Pinpoint the cell where the given text exists, returning its (x, y) midpoint coordinate. 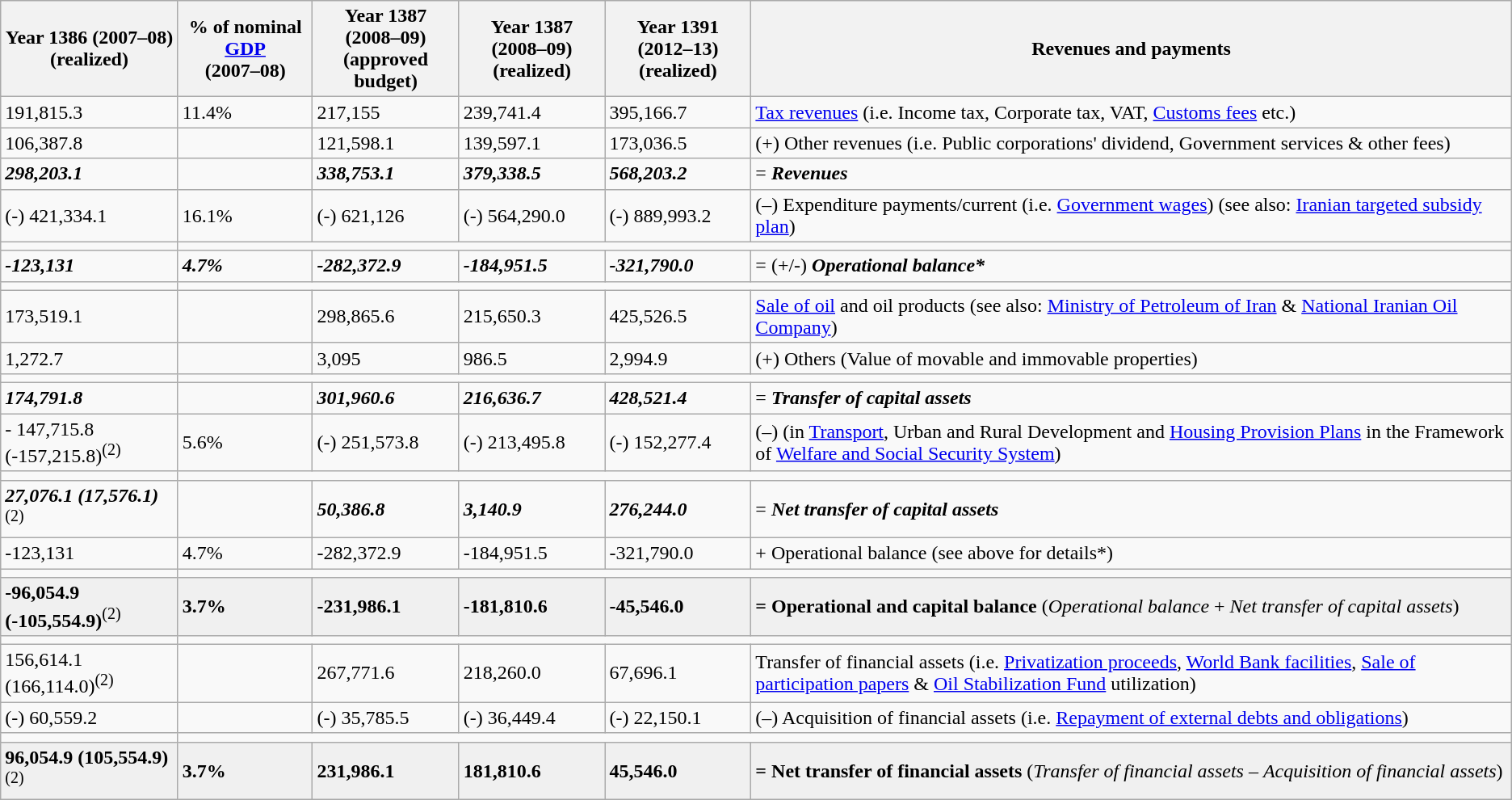
(-) 60,559.2 (90, 718)
568,203.2 (678, 174)
(-) 35,785.5 (386, 718)
= Operational and capital balance (Operational balance + Net transfer of capital assets) (1131, 607)
= Net transfer of capital assets (1131, 509)
(-) 152,277.4 (678, 443)
276,244.0 (678, 509)
(-) 564,290.0 (531, 215)
Transfer of financial assets (i.e. Privatization proceeds, World Bank facilities, Sale of participation papers & Oil Stabilization Fund utilization) (1131, 673)
Revenues and payments (1131, 48)
218,260.0 (531, 673)
156,614.1 (166,114.0)(2) (90, 673)
= Net transfer of financial assets (Transfer of financial assets – Acquisition of financial assets) (1131, 771)
-45,546.0 (678, 607)
-231,986.1 (386, 607)
= Revenues (1131, 174)
Tax revenues (i.e. Income tax, Corporate tax, VAT, Customs fees etc.) (1131, 112)
(-) 251,573.8 (386, 443)
139,597.1 (531, 143)
(-) 36,449.4 (531, 718)
5.6% (246, 443)
% of nominal GDP(2007–08) (246, 48)
338,753.1 (386, 174)
173,036.5 (678, 143)
Year 1387 (2008–09)(approved budget) (386, 48)
50,386.8 (386, 509)
(–) Expenditure payments/current (i.e. Government wages) (see also: Iranian targeted subsidy plan) (1131, 215)
(+) Other revenues (i.e. Public corporations' dividend, Government services & other fees) (1131, 143)
+ Operational balance (see above for details*) (1131, 554)
(-) 621,126 (386, 215)
379,338.5 (531, 174)
174,791.8 (90, 398)
2,994.9 (678, 358)
(-) 421,334.1 (90, 215)
(–) (in Transport, Urban and Rural Development and Housing Provision Plans in the Framework of Welfare and Social Security System) (1131, 443)
Year 1386 (2007–08)(realized) (90, 48)
= Transfer of capital assets (1131, 398)
217,155 (386, 112)
173,519.1 (90, 317)
1,272.7 (90, 358)
3,140.9 (531, 509)
96,054.9 (105,554.9)(2) (90, 771)
428,521.4 (678, 398)
(-) 889,993.2 (678, 215)
27,076.1 (17,576.1)(2) (90, 509)
106,387.8 (90, 143)
= (+/-) Operational balance* (1131, 266)
Year 1391 (2012–13)(realized) (678, 48)
267,771.6 (386, 673)
986.5 (531, 358)
-96,054.9 (-105,554.9)(2) (90, 607)
215,650.3 (531, 317)
16.1% (246, 215)
(+) Others (Value of movable and immovable properties) (1131, 358)
239,741.4 (531, 112)
- 147,715.8 (-157,215.8)(2) (90, 443)
181,810.6 (531, 771)
67,696.1 (678, 673)
301,960.6 (386, 398)
11.4% (246, 112)
191,815.3 (90, 112)
298,865.6 (386, 317)
121,598.1 (386, 143)
(–) Acquisition of financial assets (i.e. Repayment of external debts and obligations) (1131, 718)
231,986.1 (386, 771)
298,203.1 (90, 174)
425,526.5 (678, 317)
(-) 213,495.8 (531, 443)
395,166.7 (678, 112)
(-) 22,150.1 (678, 718)
45,546.0 (678, 771)
Sale of oil and oil products (see also: Ministry of Petroleum of Iran & National Iranian Oil Company) (1131, 317)
3,095 (386, 358)
-181,810.6 (531, 607)
216,636.7 (531, 398)
Year 1387 (2008–09)(realized) (531, 48)
